Capture the cell that displays the provided text and extract its [x, y] central coordinate. 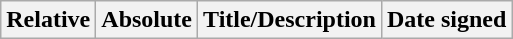
Title/Description [290, 20]
Absolute [147, 20]
Date signed [446, 20]
Relative [48, 20]
